Search for the cell housing the specified text and yield its [X, Y] center coordinate. 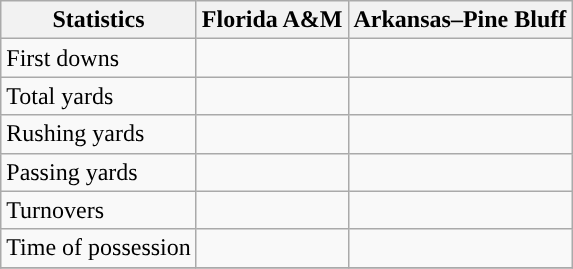
Arkansas–Pine Bluff [460, 20]
Passing yards [99, 172]
Rushing yards [99, 134]
Florida A&M [272, 20]
Turnovers [99, 210]
First downs [99, 58]
Statistics [99, 20]
Total yards [99, 96]
Time of possession [99, 248]
